Search for the cell housing the specified text and yield its (X, Y) center coordinate. 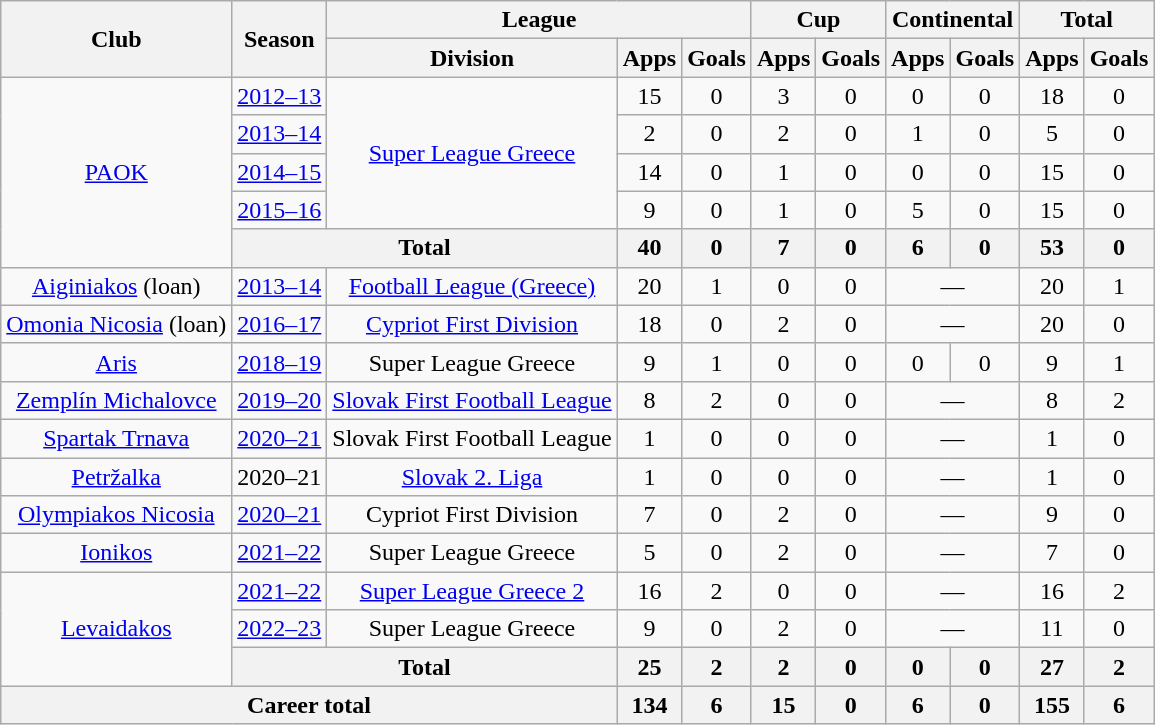
53 (1052, 248)
Ionikos (116, 553)
Zemplín Michalovce (116, 400)
Petržalka (116, 477)
Football League (Greece) (472, 286)
PAOK (116, 172)
Career total (309, 705)
Continental (953, 20)
11 (1052, 629)
2015–16 (280, 210)
2022–23 (280, 629)
Cup (818, 20)
155 (1052, 705)
League (540, 20)
Olympiakos Nicosia (116, 515)
2016–17 (280, 324)
Slovak 2. Liga (472, 477)
Aiginiakos (loan) (116, 286)
Season (280, 39)
27 (1052, 667)
40 (649, 248)
Aris (116, 362)
2012–13 (280, 96)
Omonia Nicosia (loan) (116, 324)
Division (472, 58)
2019–20 (280, 400)
134 (649, 705)
2018–19 (280, 362)
25 (649, 667)
3 (783, 96)
14 (649, 172)
Club (116, 39)
Super League Greece 2 (472, 591)
2014–15 (280, 172)
Spartak Trnava (116, 438)
Levaidakos (116, 629)
